Identify which cell holds the provided text, then report its (X, Y) central coordinate. 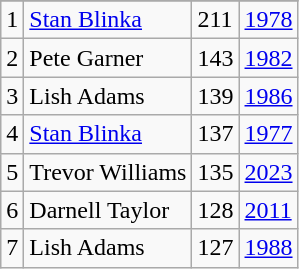
7 (12, 248)
137 (216, 134)
5 (12, 172)
3 (12, 96)
2011 (268, 210)
6 (12, 210)
1982 (268, 58)
2 (12, 58)
211 (216, 20)
Darnell Taylor (108, 210)
135 (216, 172)
128 (216, 210)
1 (12, 20)
1977 (268, 134)
1988 (268, 248)
1978 (268, 20)
1986 (268, 96)
Trevor Williams (108, 172)
139 (216, 96)
127 (216, 248)
Pete Garner (108, 58)
4 (12, 134)
2023 (268, 172)
143 (216, 58)
